For the text-containing cell, return its midpoint in [X, Y] coordinate format. 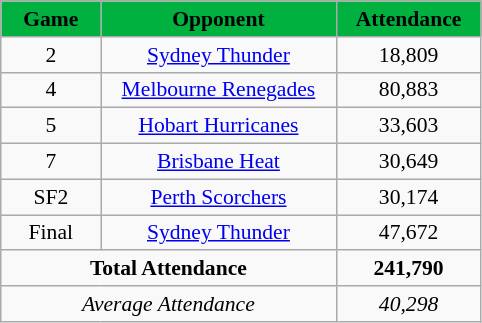
Opponent [218, 19]
Average Attendance [168, 304]
Total Attendance [168, 269]
30,649 [408, 162]
40,298 [408, 304]
Melbourne Renegades [218, 90]
47,672 [408, 233]
241,790 [408, 269]
80,883 [408, 90]
30,174 [408, 197]
Hobart Hurricanes [218, 126]
Perth Scorchers [218, 197]
7 [51, 162]
2 [51, 55]
Brisbane Heat [218, 162]
18,809 [408, 55]
33,603 [408, 126]
Attendance [408, 19]
5 [51, 126]
4 [51, 90]
Game [51, 19]
Final [51, 233]
SF2 [51, 197]
